Search for the cell housing the specified text and yield its [X, Y] center coordinate. 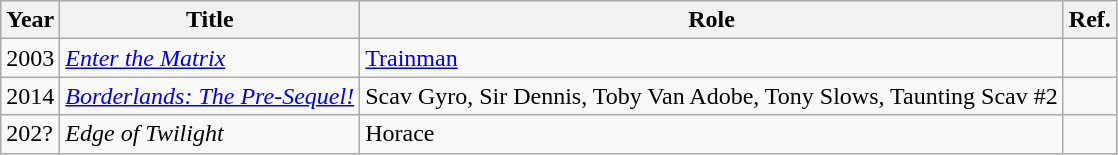
Enter the Matrix [210, 58]
Role [712, 20]
Borderlands: The Pre-Sequel! [210, 96]
Trainman [712, 58]
2014 [30, 96]
2003 [30, 58]
Horace [712, 134]
Year [30, 20]
Title [210, 20]
Edge of Twilight [210, 134]
Scav Gyro, Sir Dennis, Toby Van Adobe, Tony Slows, Taunting Scav #2 [712, 96]
Ref. [1090, 20]
202? [30, 134]
